From the cell containing the given text, extract its center point as [X, Y] coordinate. 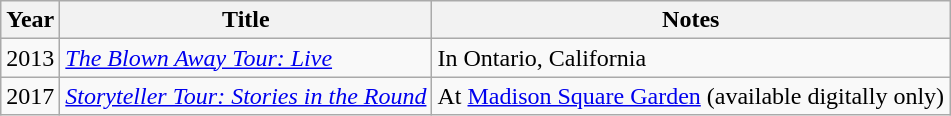
Storyteller Tour: Stories in the Round [246, 96]
2017 [30, 96]
At Madison Square Garden (available digitally only) [691, 96]
Year [30, 20]
Notes [691, 20]
2013 [30, 58]
Title [246, 20]
The Blown Away Tour: Live [246, 58]
In Ontario, California [691, 58]
